Capture the cell that displays the provided text and extract its [X, Y] central coordinate. 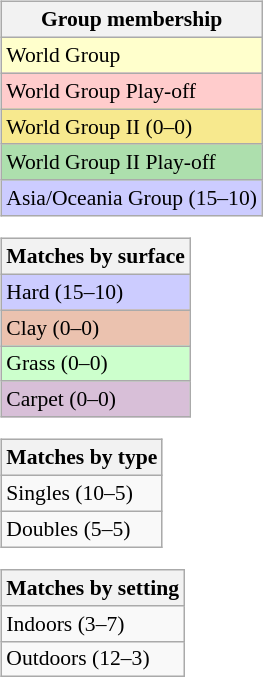
World Group II Play-off [132, 162]
Matches by type [82, 458]
World Group II (0–0) [132, 127]
Matches by setting [92, 588]
Matches by surface [96, 257]
Indoors (3–7) [92, 623]
Doubles (5–5) [82, 529]
Carpet (0–0) [96, 399]
World Group [132, 55]
World Group Play-off [132, 91]
Grass (0–0) [96, 364]
Singles (10–5) [82, 494]
Group membership [132, 20]
Asia/Oceania Group (15–10) [132, 198]
Clay (0–0) [96, 328]
Outdoors (12–3) [92, 659]
Hard (15–10) [96, 292]
